Determine the [x, y] coordinate at the center of the cell enclosing the given text.  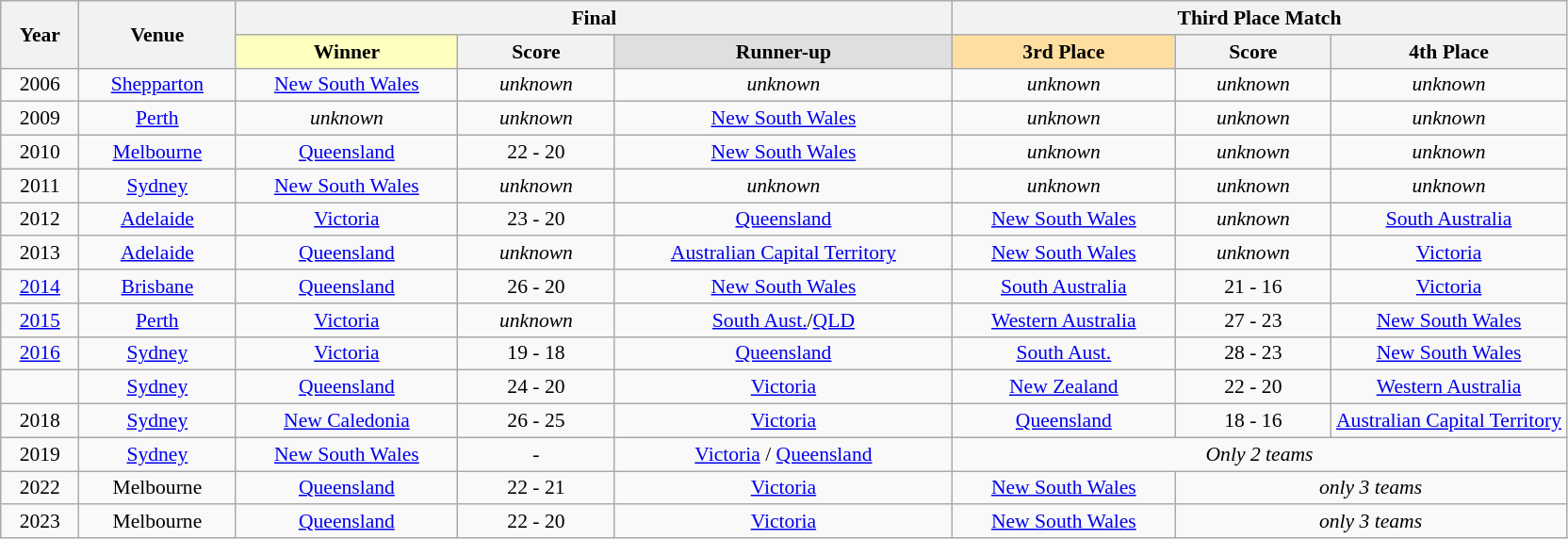
Victoria / Queensland [784, 454]
2019 [40, 454]
21 - 16 [1253, 286]
Third Place Match [1259, 18]
Shepparton [157, 85]
2015 [40, 320]
Only 2 teams [1259, 454]
2022 [40, 488]
Venue [157, 34]
2013 [40, 253]
24 - 20 [536, 387]
2010 [40, 153]
2009 [40, 119]
26 - 25 [536, 421]
2018 [40, 421]
18 - 16 [1253, 421]
- [536, 454]
2006 [40, 85]
2023 [40, 522]
3rd Place [1064, 52]
Brisbane [157, 286]
27 - 23 [1253, 320]
2012 [40, 220]
Final [594, 18]
Winner [347, 52]
19 - 18 [536, 353]
2016 [40, 353]
Year [40, 34]
New Caledonia [347, 421]
2014 [40, 286]
22 - 21 [536, 488]
Runner-up [784, 52]
28 - 23 [1253, 353]
26 - 20 [536, 286]
23 - 20 [536, 220]
South Aust. [1064, 353]
2011 [40, 186]
New Zealand [1064, 387]
South Aust./QLD [784, 320]
4th Place [1449, 52]
